Return [x, y] of the center of cell containing provided text 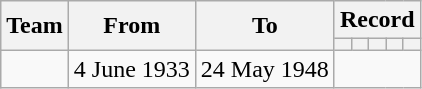
From [132, 26]
4 June 1933 [132, 69]
Team [35, 26]
Record [377, 20]
24 May 1948 [264, 69]
To [264, 26]
